Capture the cell that displays the provided text and extract its (X, Y) central coordinate. 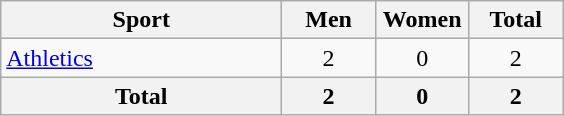
Men (329, 20)
Athletics (142, 58)
Sport (142, 20)
Women (422, 20)
